Determine the [x, y] coordinate at the center of the cell enclosing the given text.  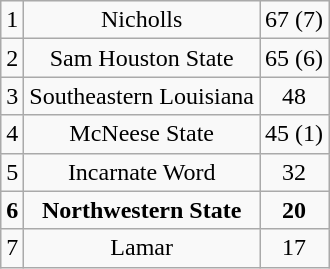
Lamar [142, 248]
67 (7) [294, 20]
2 [12, 58]
6 [12, 210]
Northwestern State [142, 210]
McNeese State [142, 134]
7 [12, 248]
3 [12, 96]
Sam Houston State [142, 58]
48 [294, 96]
Nicholls [142, 20]
5 [12, 172]
4 [12, 134]
32 [294, 172]
65 (6) [294, 58]
45 (1) [294, 134]
1 [12, 20]
Incarnate Word [142, 172]
17 [294, 248]
20 [294, 210]
Southeastern Louisiana [142, 96]
